Return (x, y) of the center of cell containing provided text 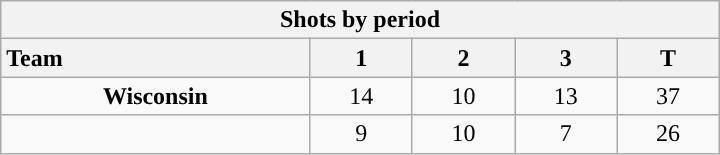
14 (361, 96)
Shots by period (360, 20)
26 (668, 134)
Team (156, 58)
1 (361, 58)
9 (361, 134)
Wisconsin (156, 96)
13 (566, 96)
3 (566, 58)
7 (566, 134)
2 (463, 58)
37 (668, 96)
T (668, 58)
